Capture the cell that displays the provided text and extract its [x, y] central coordinate. 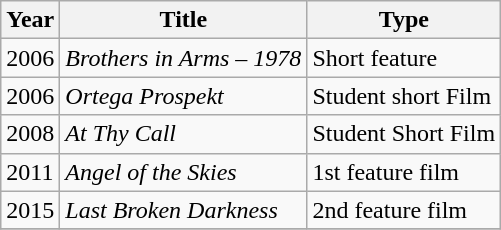
1st feature film [404, 172]
Year [30, 20]
Ortega Prospekt [184, 96]
At Thy Call [184, 134]
Type [404, 20]
Student short Film [404, 96]
2015 [30, 210]
2nd feature film [404, 210]
2011 [30, 172]
2008 [30, 134]
Short feature [404, 58]
Brothers in Arms – 1978 [184, 58]
Title [184, 20]
Last Broken Darkness [184, 210]
Student Short Film [404, 134]
Angel of the Skies [184, 172]
